Detect which cell encompasses the target text, then output its (x, y) center coordinate. 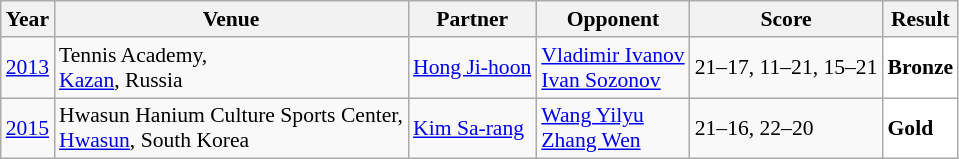
Bronze (921, 68)
21–16, 22–20 (786, 128)
2013 (28, 68)
Year (28, 19)
Opponent (612, 19)
Hwasun Hanium Culture Sports Center,Hwasun, South Korea (231, 128)
Result (921, 19)
Tennis Academy,Kazan, Russia (231, 68)
Venue (231, 19)
Hong Ji-hoon (472, 68)
Wang Yilyu Zhang Wen (612, 128)
21–17, 11–21, 15–21 (786, 68)
Gold (921, 128)
Vladimir Ivanov Ivan Sozonov (612, 68)
Partner (472, 19)
Kim Sa-rang (472, 128)
2015 (28, 128)
Score (786, 19)
